Pinpoint the cell where the given text exists, returning its (X, Y) midpoint coordinate. 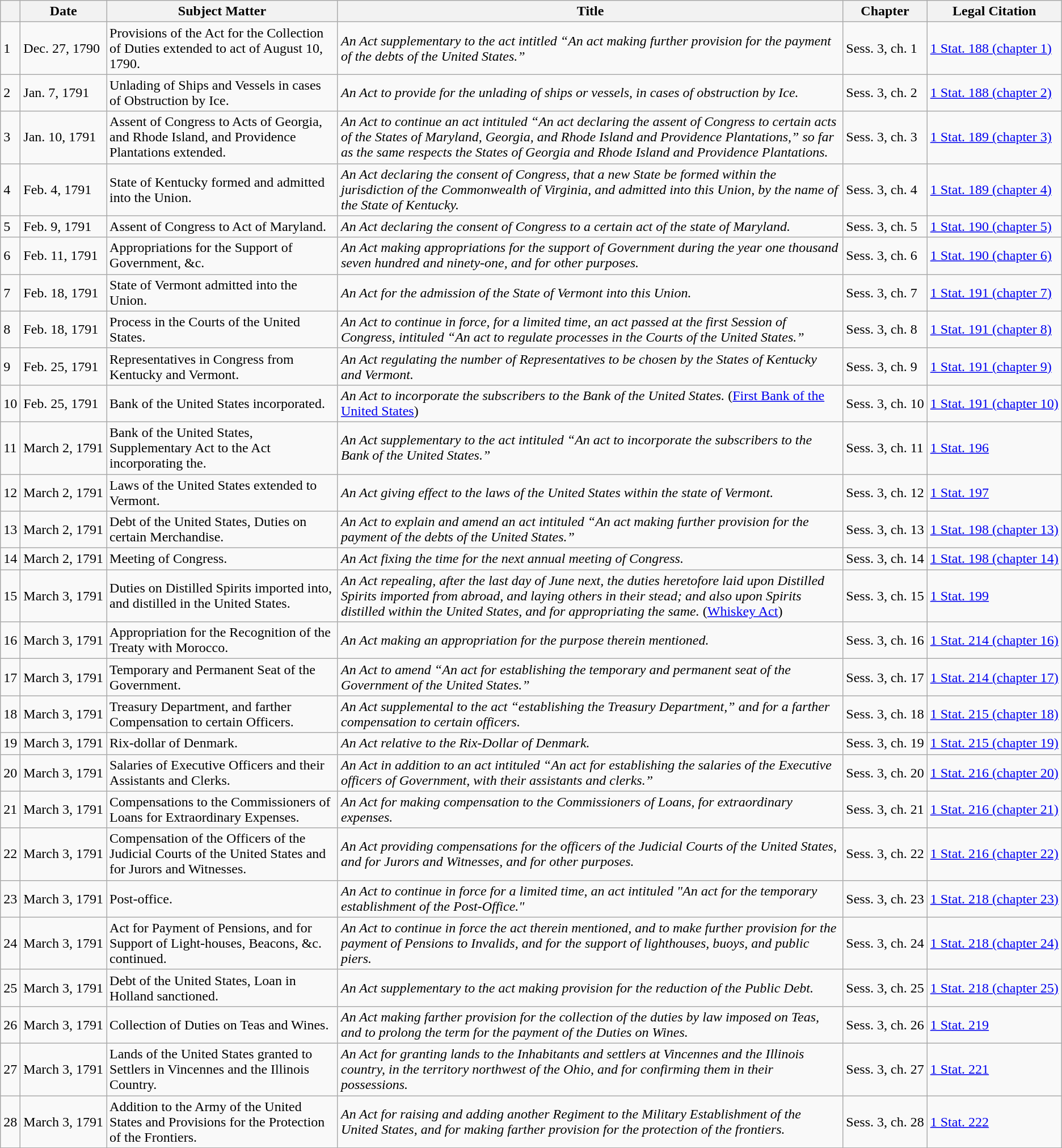
An Act supplementary to the act making provision for the reduction of the Public Debt. (590, 987)
Sess. 3, ch. 5 (885, 226)
Bank of the United States, Supplementary Act to the Act incorporating the. (222, 448)
10 (10, 403)
Legal Citation (994, 11)
An Act to amend “An act for establishing the temporary and permanent seat of the Government of the United States.” (590, 678)
13 (10, 530)
Compensations to the Commissioners of Loans for Extraordinary Expenses. (222, 809)
Sess. 3, ch. 16 (885, 640)
1 Stat. 216 (chapter 22) (994, 854)
Sess. 3, ch. 13 (885, 530)
22 (10, 854)
Process in the Courts of the United States. (222, 329)
Sess. 3, ch. 2 (885, 93)
1 Stat. 191 (chapter 7) (994, 293)
Sess. 3, ch. 14 (885, 559)
An Act fixing the time for the next annual meeting of Congress. (590, 559)
Feb. 9, 1791 (64, 226)
7 (10, 293)
An Act providing compensations for the officers of the Judicial Courts of the United States, and for Jurors and Witnesses, and for other purposes. (590, 854)
Sess. 3, ch. 9 (885, 367)
Sess. 3, ch. 3 (885, 137)
Subject Matter (222, 11)
1 Stat. 198 (chapter 13) (994, 530)
Act for Payment of Pensions, and for Support of Light-houses, Beacons, &c. continued. (222, 943)
8 (10, 329)
An Act supplementary to the act intitled “An act making further provision for the payment of the debts of the United States.” (590, 48)
1 Stat. 196 (994, 448)
1 Stat. 218 (chapter 25) (994, 987)
Sess. 3, ch. 7 (885, 293)
An Act declaring the consent of Congress to a certain act of the state of Maryland. (590, 226)
Sess. 3, ch. 15 (885, 596)
Temporary and Permanent Seat of the Government. (222, 678)
An Act regulating the number of Representatives to be chosen by the States of Kentucky and Vermont. (590, 367)
Feb. 11, 1791 (64, 255)
An Act to continue in force for a limited time, an act intituled "An act for the temporary establishment of the Post-Office." (590, 899)
Sess. 3, ch. 4 (885, 190)
3 (10, 137)
An Act for the admission of the State of Vermont into this Union. (590, 293)
An Act making an appropriation for the purpose therein mentioned. (590, 640)
Laws of the United States extended to Vermont. (222, 493)
Lands of the United States granted to Settlers in Vincennes and the Illinois Country. (222, 1069)
1 Stat. 190 (chapter 5) (994, 226)
18 (10, 714)
1 Stat. 190 (chapter 6) (994, 255)
Representatives in Congress from Kentucky and Vermont. (222, 367)
Assent of Congress to Acts of Georgia, and Rhode Island, and Providence Plantations extended. (222, 137)
Appropriation for the Recognition of the Treaty with Morocco. (222, 640)
Bank of the United States incorporated. (222, 403)
1 Stat. 197 (994, 493)
Sess. 3, ch. 11 (885, 448)
21 (10, 809)
26 (10, 1025)
1 Stat. 218 (chapter 23) (994, 899)
Debt of the United States, Loan in Holland sanctioned. (222, 987)
Post-office. (222, 899)
Date (64, 11)
1 Stat. 219 (994, 1025)
11 (10, 448)
1 Stat. 189 (chapter 3) (994, 137)
25 (10, 987)
Sess. 3, ch. 22 (885, 854)
Sess. 3, ch. 24 (885, 943)
Jan. 10, 1791 (64, 137)
Sess. 3, ch. 17 (885, 678)
Sess. 3, ch. 6 (885, 255)
Sess. 3, ch. 25 (885, 987)
Chapter (885, 11)
1 Stat. 214 (chapter 16) (994, 640)
An Act giving effect to the laws of the United States within the state of Vermont. (590, 493)
An Act to provide for the unlading of ships or vessels, in cases of obstruction by Ice. (590, 93)
Debt of the United States, Duties on certain Merchandise. (222, 530)
16 (10, 640)
Treasury Department, and farther Compensation to certain Officers. (222, 714)
1 Stat. 191 (chapter 8) (994, 329)
Sess. 3, ch. 19 (885, 743)
19 (10, 743)
9 (10, 367)
1 Stat. 216 (chapter 20) (994, 773)
Compensation of the Officers of the Judicial Courts of the United States and for Jurors and Witnesses. (222, 854)
1 Stat. 199 (994, 596)
24 (10, 943)
Sess. 3, ch. 8 (885, 329)
Sess. 3, ch. 12 (885, 493)
Collection of Duties on Teas and Wines. (222, 1025)
Jan. 7, 1791 (64, 93)
Sess. 3, ch. 21 (885, 809)
Sess. 3, ch. 20 (885, 773)
1 Stat. 218 (chapter 24) (994, 943)
An Act relative to the Rix-Dollar of Denmark. (590, 743)
1 (10, 48)
Provisions of the Act for the Collection of Duties extended to act of August 10, 1790. (222, 48)
6 (10, 255)
1 Stat. 215 (chapter 18) (994, 714)
An Act supplementary to the act intituled “An act to incorporate the subscribers to the Bank of the United States.” (590, 448)
Sess. 3, ch. 18 (885, 714)
Appropriations for the Support of Government, &c. (222, 255)
12 (10, 493)
State of Vermont admitted into the Union. (222, 293)
17 (10, 678)
2 (10, 93)
An Act supplemental to the act “establishing the Treasury Department,” and for a farther compensation to certain officers. (590, 714)
An Act making appropriations for the support of Government during the year one thousand seven hundred and ninety-one, and for other purposes. (590, 255)
Meeting of Congress. (222, 559)
Rix-dollar of Denmark. (222, 743)
Sess. 3, ch. 10 (885, 403)
1 Stat. 189 (chapter 4) (994, 190)
Sess. 3, ch. 26 (885, 1025)
Sess. 3, ch. 27 (885, 1069)
Feb. 4, 1791 (64, 190)
Sess. 3, ch. 23 (885, 899)
Dec. 27, 1790 (64, 48)
27 (10, 1069)
1 Stat. 216 (chapter 21) (994, 809)
Duties on Distilled Spirits imported into, and distilled in the United States. (222, 596)
An Act to incorporate the subscribers to the Bank of the United States. (First Bank of the United States) (590, 403)
State of Kentucky formed and admitted into the Union. (222, 190)
An Act to explain and amend an act intituled “An act making further provision for the payment of the debts of the United States.” (590, 530)
Sess. 3, ch. 28 (885, 1121)
20 (10, 773)
Addition to the Army of the United States and Provisions for the Protection of the Frontiers. (222, 1121)
1 Stat. 214 (chapter 17) (994, 678)
23 (10, 899)
1 Stat. 188 (chapter 1) (994, 48)
Salaries of Executive Officers and their Assistants and Clerks. (222, 773)
4 (10, 190)
5 (10, 226)
1 Stat. 191 (chapter 9) (994, 367)
14 (10, 559)
1 Stat. 221 (994, 1069)
Assent of Congress to Act of Maryland. (222, 226)
1 Stat. 222 (994, 1121)
1 Stat. 198 (chapter 14) (994, 559)
Unlading of Ships and Vessels in cases of Obstruction by Ice. (222, 93)
15 (10, 596)
1 Stat. 188 (chapter 2) (994, 93)
Sess. 3, ch. 1 (885, 48)
An Act for making compensation to the Commissioners of Loans, for extraordinary expenses. (590, 809)
1 Stat. 215 (chapter 19) (994, 743)
28 (10, 1121)
Title (590, 11)
1 Stat. 191 (chapter 10) (994, 403)
